Pinpoint the cell where the given text exists, returning its (x, y) midpoint coordinate. 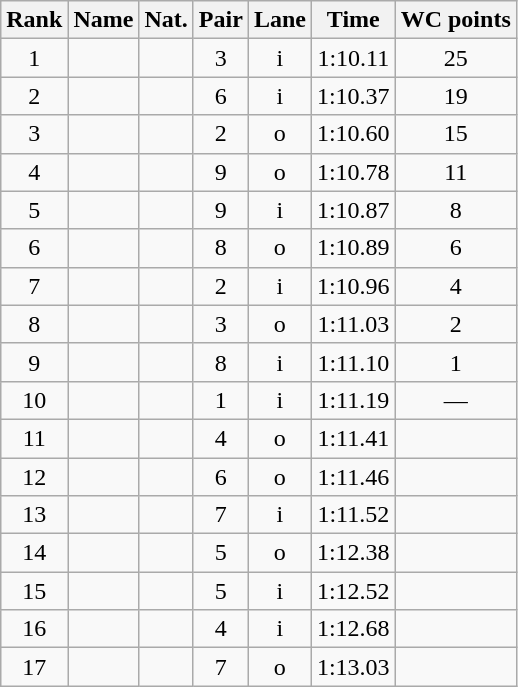
Pair (220, 20)
1:10.78 (353, 172)
1:10.11 (353, 58)
1:11.19 (353, 400)
10 (34, 400)
1:13.03 (353, 667)
Nat. (166, 20)
WC points (456, 20)
17 (34, 667)
Rank (34, 20)
19 (456, 96)
1:11.41 (353, 438)
1:12.52 (353, 591)
1:12.68 (353, 629)
14 (34, 553)
1:10.87 (353, 210)
12 (34, 477)
— (456, 400)
Lane (280, 20)
25 (456, 58)
Name (104, 20)
1:11.03 (353, 324)
1:10.96 (353, 286)
16 (34, 629)
Time (353, 20)
1:12.38 (353, 553)
13 (34, 515)
1:11.10 (353, 362)
1:10.37 (353, 96)
1:11.52 (353, 515)
1:10.60 (353, 134)
1:11.46 (353, 477)
1:10.89 (353, 248)
